Search for the cell housing the specified text and yield its (x, y) center coordinate. 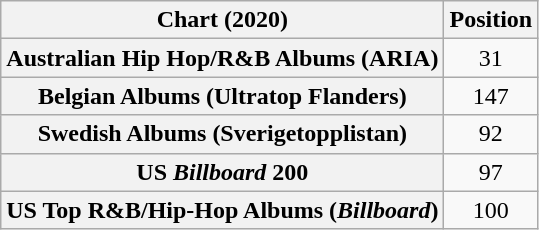
100 (491, 210)
Belgian Albums (Ultratop Flanders) (222, 96)
92 (491, 134)
Position (491, 20)
US Billboard 200 (222, 172)
Chart (2020) (222, 20)
97 (491, 172)
147 (491, 96)
31 (491, 58)
US Top R&B/Hip-Hop Albums (Billboard) (222, 210)
Swedish Albums (Sverigetopplistan) (222, 134)
Australian Hip Hop/R&B Albums (ARIA) (222, 58)
